For the text-containing cell, return its midpoint in (x, y) coordinate format. 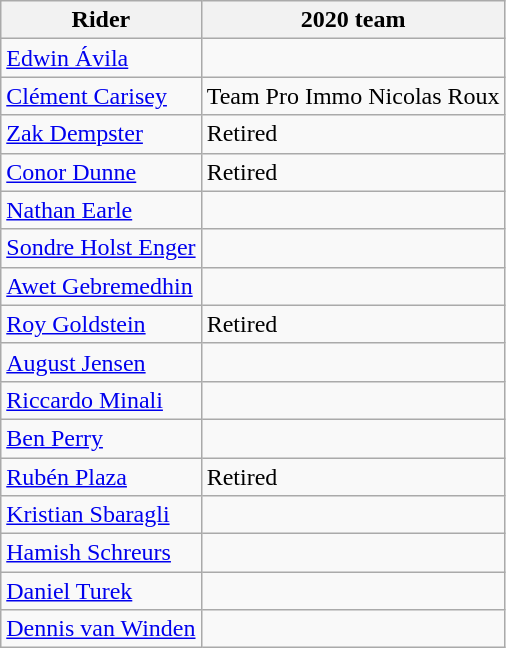
2020 team (353, 20)
Sondre Holst Enger (101, 248)
Conor Dunne (101, 172)
Clément Carisey (101, 96)
Kristian Sbaragli (101, 515)
Rubén Plaza (101, 477)
Edwin Ávila (101, 58)
Team Pro Immo Nicolas Roux (353, 96)
Dennis van Winden (101, 629)
Roy Goldstein (101, 324)
Awet Gebremedhin (101, 286)
Daniel Turek (101, 591)
Nathan Earle (101, 210)
Riccardo Minali (101, 400)
Hamish Schreurs (101, 553)
August Jensen (101, 362)
Rider (101, 20)
Ben Perry (101, 438)
Zak Dempster (101, 134)
